Return (X, Y) of the center of cell containing provided text 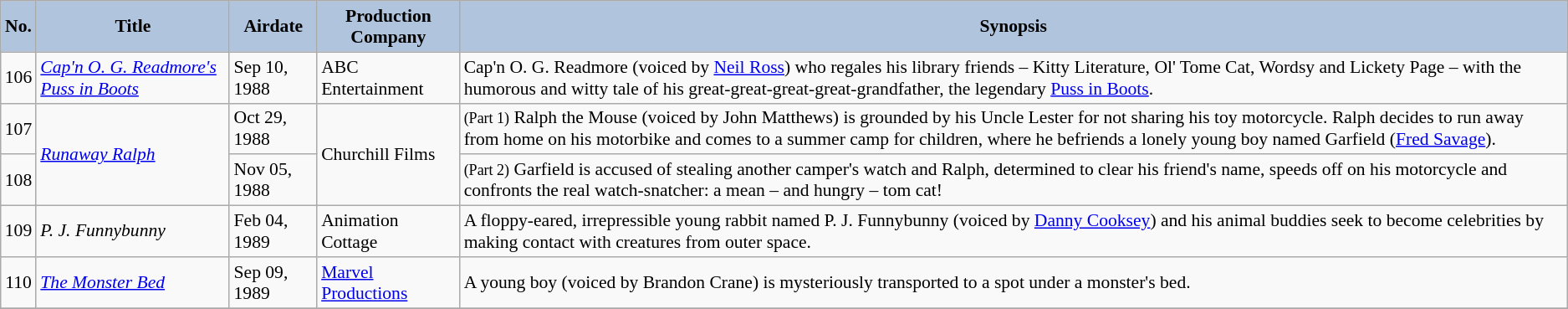
Marvel Productions (388, 283)
A young boy (voiced by Brandon Crane) is mysteriously transported to a spot under a monster's bed. (1014, 283)
Production Company (388, 27)
109 (18, 231)
110 (18, 283)
ABC Entertainment (388, 77)
Churchill Films (388, 154)
107 (18, 129)
Airdate (273, 27)
Runaway Ralph (132, 154)
P. J. Funnybunny (132, 231)
Title (132, 27)
Nov 05, 1988 (273, 181)
Feb 04, 1989 (273, 231)
Sep 10, 1988 (273, 77)
Cap'n O. G. Readmore's Puss in Boots (132, 77)
Sep 09, 1989 (273, 283)
Animation Cottage (388, 231)
108 (18, 181)
No. (18, 27)
106 (18, 77)
Synopsis (1014, 27)
The Monster Bed (132, 283)
Oct 29, 1988 (273, 129)
